Determine the (x, y) coordinate at the center of the cell enclosing the given text.  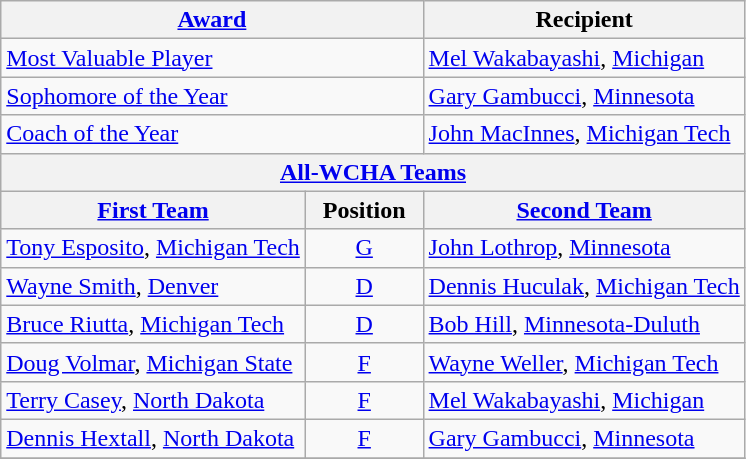
G (364, 248)
Sophomore of the Year (212, 96)
John MacInnes, Michigan Tech (584, 134)
Most Valuable Player (212, 58)
Terry Casey, North Dakota (154, 400)
Tony Esposito, Michigan Tech (154, 248)
Coach of the Year (212, 134)
Dennis Huculak, Michigan Tech (584, 286)
Bruce Riutta, Michigan Tech (154, 324)
Doug Volmar, Michigan State (154, 362)
Second Team (584, 210)
Recipient (584, 20)
Bob Hill, Minnesota-Duluth (584, 324)
Wayne Weller, Michigan Tech (584, 362)
Wayne Smith, Denver (154, 286)
Dennis Hextall, North Dakota (154, 438)
First Team (154, 210)
All-WCHA Teams (374, 172)
John Lothrop, Minnesota (584, 248)
Award (212, 20)
Position (364, 210)
